Detect which cell encompasses the target text, then output its (x, y) center coordinate. 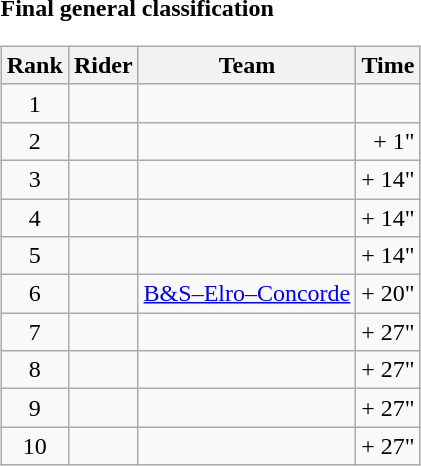
Rank (34, 65)
1 (34, 103)
4 (34, 217)
8 (34, 370)
9 (34, 408)
5 (34, 256)
2 (34, 141)
Team (247, 65)
6 (34, 294)
3 (34, 179)
+ 1" (388, 141)
+ 20" (388, 294)
10 (34, 446)
B&S–Elro–Concorde (247, 294)
7 (34, 332)
Rider (103, 65)
Time (388, 65)
